Capture the cell that displays the provided text and extract its [x, y] central coordinate. 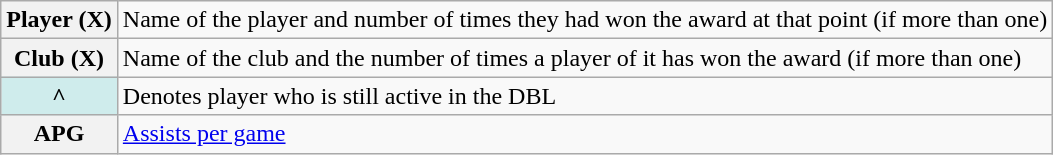
^ [60, 96]
Assists per game [584, 134]
Denotes player who is still active in the DBL [584, 96]
APG [60, 134]
Name of the club and the number of times a player of it has won the award (if more than one) [584, 58]
Club (X) [60, 58]
Name of the player and number of times they had won the award at that point (if more than one) [584, 20]
Player (X) [60, 20]
